Pinpoint the cell where the given text exists, returning its [x, y] midpoint coordinate. 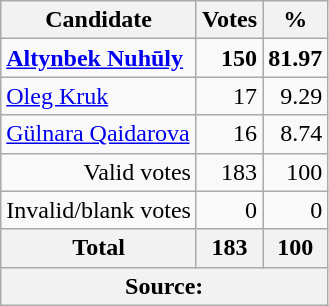
8.74 [296, 134]
Oleg Kruk [99, 96]
Votes [229, 20]
Invalid/blank votes [99, 210]
150 [229, 58]
Candidate [99, 20]
81.97 [296, 58]
16 [229, 134]
% [296, 20]
Valid votes [99, 172]
Gülnara Qaidarova [99, 134]
Altynbek Nuhūly [99, 58]
Source: [164, 286]
Total [99, 248]
17 [229, 96]
9.29 [296, 96]
